Return (X, Y) of the center of cell containing provided text 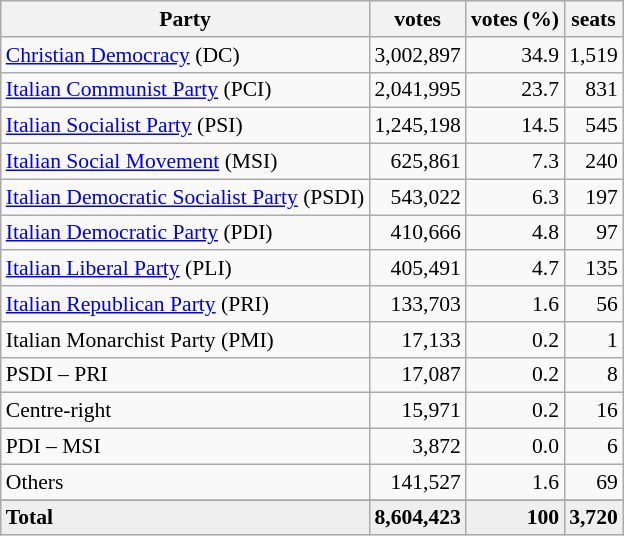
97 (594, 233)
6.3 (515, 197)
7.3 (515, 162)
831 (594, 90)
Italian Social Movement (MSI) (186, 162)
543,022 (417, 197)
17,133 (417, 340)
545 (594, 126)
3,872 (417, 447)
100 (515, 518)
1 (594, 340)
votes (%) (515, 19)
1,245,198 (417, 126)
6 (594, 447)
Others (186, 482)
Italian Democratic Socialist Party (PSDI) (186, 197)
8 (594, 375)
2,041,995 (417, 90)
197 (594, 197)
4.7 (515, 269)
4.8 (515, 233)
PDI – MSI (186, 447)
1,519 (594, 55)
625,861 (417, 162)
Italian Republican Party (PRI) (186, 304)
Christian Democracy (DC) (186, 55)
Italian Democratic Party (PDI) (186, 233)
Italian Monarchist Party (PMI) (186, 340)
seats (594, 19)
16 (594, 411)
133,703 (417, 304)
135 (594, 269)
Italian Communist Party (PCI) (186, 90)
15,971 (417, 411)
3,720 (594, 518)
34.9 (515, 55)
votes (417, 19)
3,002,897 (417, 55)
14.5 (515, 126)
56 (594, 304)
8,604,423 (417, 518)
410,666 (417, 233)
Total (186, 518)
Italian Liberal Party (PLI) (186, 269)
Centre-right (186, 411)
240 (594, 162)
Italian Socialist Party (PSI) (186, 126)
405,491 (417, 269)
17,087 (417, 375)
23.7 (515, 90)
0.0 (515, 447)
Party (186, 19)
69 (594, 482)
PSDI – PRI (186, 375)
141,527 (417, 482)
